For the text-containing cell, return its midpoint in [X, Y] coordinate format. 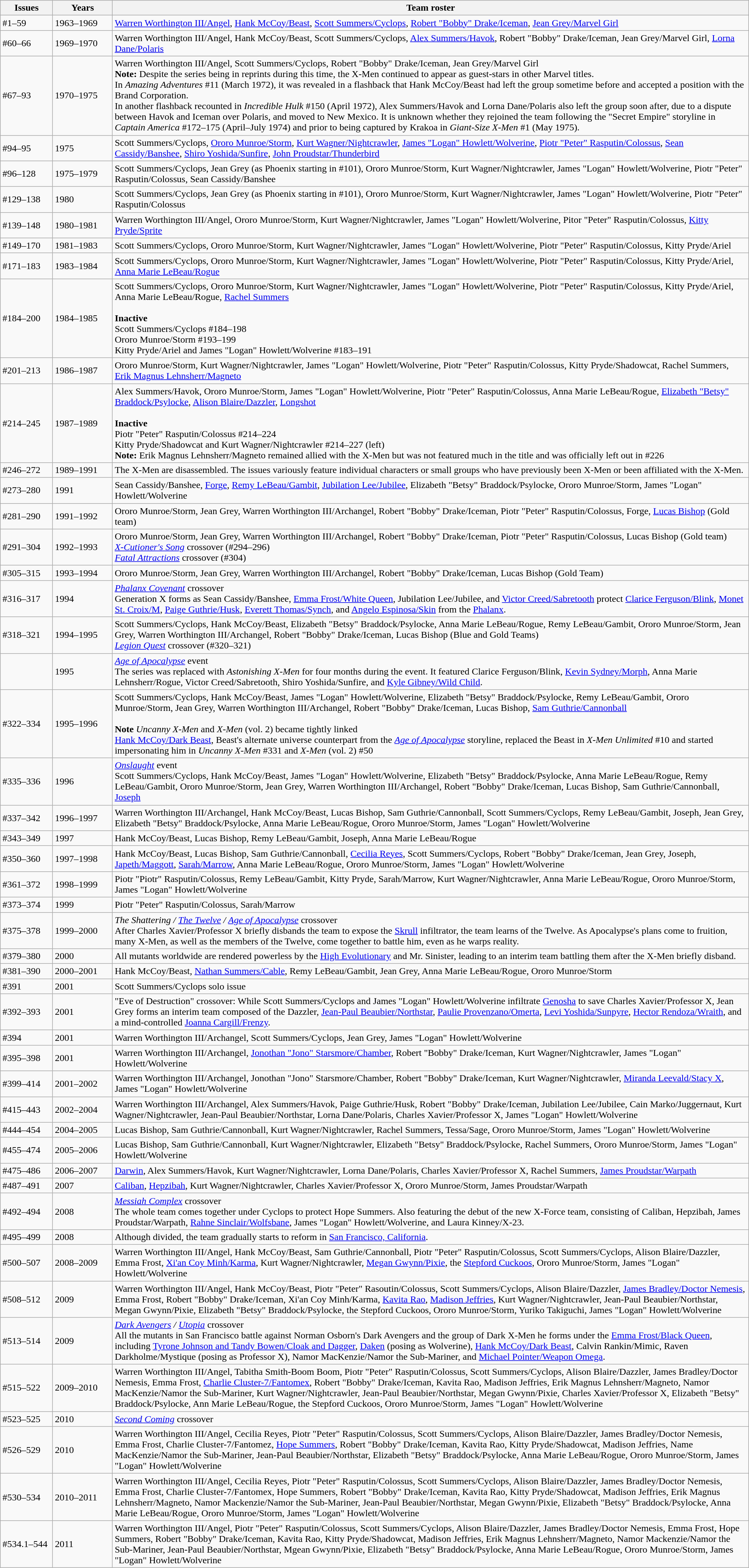
#523–525 [27, 1419]
#415–443 [27, 1110]
1994–1995 [83, 635]
#455–474 [27, 1150]
1975–1979 [83, 174]
Warren Worthington III/Archangel, Scott Summers/Cyclops, Jean Grey, James "Logan" Howlett/Wolverine [431, 1038]
#475–486 [27, 1170]
#201–213 [27, 371]
#375–378 [27, 930]
#492–494 [27, 1211]
#495–499 [27, 1237]
1984–1985 [83, 318]
#184–200 [27, 318]
1980 [83, 199]
1975 [83, 148]
1999 [83, 905]
2002–2004 [83, 1110]
Hank McCoy/Beast, Nathan Summers/Cable, Remy LeBeau/Gambit, Jean Grey, Anna Marie LeBeau/Rogue, Ororo Munroe/Storm [431, 971]
Issues [27, 8]
#500–507 [27, 1263]
Years [83, 8]
#67–93 [27, 96]
#322–334 [27, 724]
Lucas Bishop, Sam Guthrie/Cannonball, Kurt Wagner/Nightcrawler, Rachel Summers, Tessa/Sage, Ororo Munroe/Storm, James "Logan" Howlett/Wolverine [431, 1130]
1995–1996 [83, 724]
#139–148 [27, 225]
#394 [27, 1038]
#60–66 [27, 43]
1999–2000 [83, 930]
1970–1975 [83, 96]
#530–534 [27, 1497]
#399–414 [27, 1084]
#392–393 [27, 1012]
#395–398 [27, 1058]
Warren Worthington III/Angel, Hank McCoy/Beast, Scott Summers/Cyclops, Robert "Bobby" Drake/Iceman, Jean Grey/Marvel Girl [431, 23]
1998–1999 [83, 884]
#513–514 [27, 1341]
#305–315 [27, 573]
1991–1992 [83, 516]
Ororo Munroe/Storm, Jean Grey, Warren Worthington III/Archangel, Robert "Bobby" Drake/Iceman, Lucas Bishop (Gold Team) [431, 573]
#515–522 [27, 1388]
#281–290 [27, 516]
#291–304 [27, 547]
#534.1–544 [27, 1544]
Piotr "Peter" Rasputin/Colossus, Sarah/Marrow [431, 905]
1987–1989 [83, 423]
Scott Summers/Cyclops solo issue [431, 986]
1993–1994 [83, 573]
#129–138 [27, 199]
#337–342 [27, 818]
Second Coming crossover [431, 1419]
2010–2011 [83, 1497]
#444–454 [27, 1130]
#1–59 [27, 23]
2006–2007 [83, 1170]
#361–372 [27, 884]
1994 [83, 599]
Darwin, Alex Summers/Havok, Kurt Wagner/Nightcrawler, Lorna Dane/Polaris, Charles Xavier/Professor X, Rachel Summers, James Proudstar/Warpath [431, 1170]
1996–1997 [83, 818]
Although divided, the team gradually starts to reform in San Francisco, California. [431, 1237]
1969–1970 [83, 43]
#214–245 [27, 423]
1991 [83, 491]
1996 [83, 782]
#149–170 [27, 245]
#379–380 [27, 956]
Team roster [431, 8]
2009–2010 [83, 1388]
#487–491 [27, 1185]
1997–1998 [83, 858]
#343–349 [27, 838]
1980–1981 [83, 225]
2004–2005 [83, 1130]
2001–2002 [83, 1084]
2011 [83, 1544]
#335–336 [27, 782]
#373–374 [27, 905]
2000 [83, 956]
#526–529 [27, 1450]
#391 [27, 986]
1992–1993 [83, 547]
1986–1987 [83, 371]
2007 [83, 1185]
Caliban, Hepzibah, Kurt Wagner/Nightcrawler, Charles Xavier/Professor X, Ororo Munroe/Storm, James Proudstar/Warpath [431, 1185]
#381–390 [27, 971]
#273–280 [27, 491]
#350–360 [27, 858]
#246–272 [27, 470]
#508–512 [27, 1299]
1989–1991 [83, 470]
Hank McCoy/Beast, Lucas Bishop, Remy LeBeau/Gambit, Joseph, Anna Marie LeBeau/Rogue [431, 838]
#96–128 [27, 174]
2008–2009 [83, 1263]
#171–183 [27, 266]
1983–1984 [83, 266]
#318–321 [27, 635]
1981–1983 [83, 245]
1963–1969 [83, 23]
#94–95 [27, 148]
2005–2006 [83, 1150]
2000–2001 [83, 971]
1997 [83, 838]
1995 [83, 671]
#316–317 [27, 599]
